Find where the given text appears and provide that cell's center as (X, Y) coordinate. 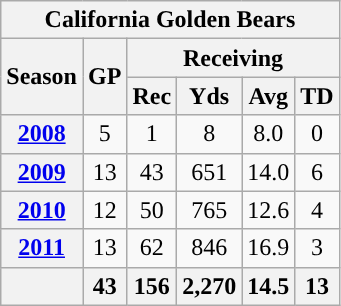
0 (317, 134)
62 (152, 248)
4 (317, 210)
14.5 (268, 286)
8 (210, 134)
3 (317, 248)
765 (210, 210)
5 (104, 134)
651 (210, 172)
156 (152, 286)
2,270 (210, 286)
6 (317, 172)
TD (317, 96)
1 (152, 134)
Rec (152, 96)
846 (210, 248)
2008 (42, 134)
GP (104, 77)
12 (104, 210)
Yds (210, 96)
Season (42, 77)
Receiving (233, 58)
2011 (42, 248)
Avg (268, 96)
14.0 (268, 172)
12.6 (268, 210)
2009 (42, 172)
16.9 (268, 248)
50 (152, 210)
California Golden Bears (170, 20)
2010 (42, 210)
8.0 (268, 134)
